Return (x, y) of the center of cell containing provided text 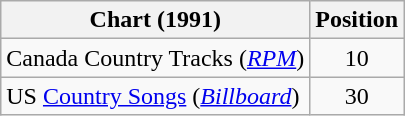
US Country Songs (Billboard) (156, 96)
Position (357, 20)
Chart (1991) (156, 20)
10 (357, 58)
30 (357, 96)
Canada Country Tracks (RPM) (156, 58)
